Output the [x, y] coordinate of the center of the cell containing the given text.  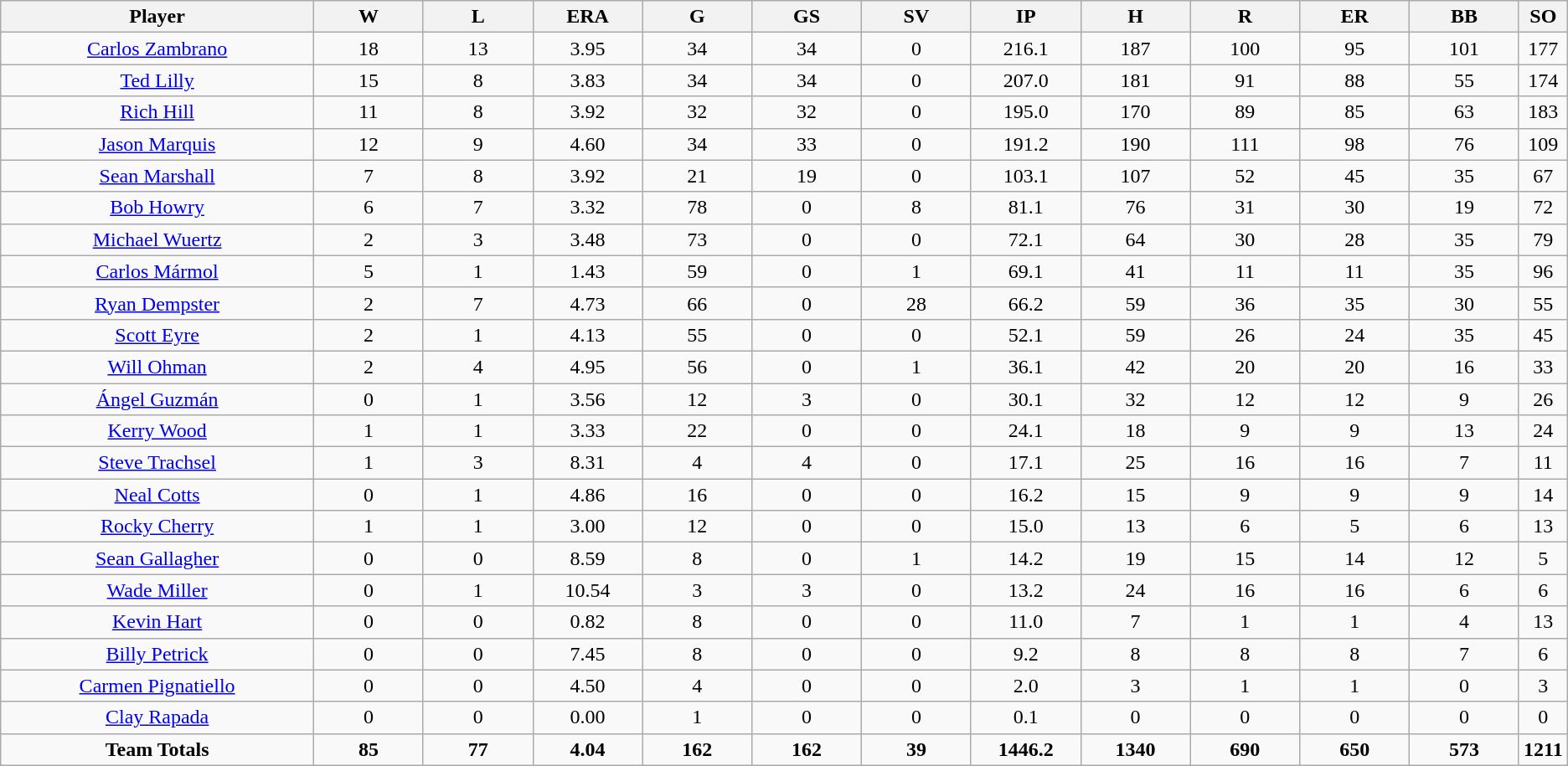
96 [1543, 271]
64 [1136, 239]
41 [1136, 271]
36 [1245, 303]
ER [1355, 17]
73 [697, 239]
Wade Miller [157, 590]
9.2 [1025, 654]
Kerry Wood [157, 431]
30.1 [1025, 399]
109 [1543, 144]
Carlos Zambrano [157, 49]
111 [1245, 144]
190 [1136, 144]
81.1 [1025, 208]
3.32 [588, 208]
3.56 [588, 399]
Scott Eyre [157, 335]
181 [1136, 80]
2.0 [1025, 686]
216.1 [1025, 49]
14.2 [1025, 558]
207.0 [1025, 80]
22 [697, 431]
1211 [1543, 749]
Rocky Cherry [157, 527]
13.2 [1025, 590]
11.0 [1025, 622]
63 [1464, 112]
91 [1245, 80]
Sean Gallagher [157, 558]
98 [1355, 144]
1340 [1136, 749]
Carlos Mármol [157, 271]
79 [1543, 239]
174 [1543, 80]
10.54 [588, 590]
0.00 [588, 717]
ERA [588, 17]
89 [1245, 112]
52.1 [1025, 335]
72.1 [1025, 239]
17.1 [1025, 463]
Michael Wuertz [157, 239]
4.50 [588, 686]
78 [697, 208]
3.95 [588, 49]
573 [1464, 749]
BB [1464, 17]
Jason Marquis [157, 144]
100 [1245, 49]
3.33 [588, 431]
66 [697, 303]
31 [1245, 208]
4.73 [588, 303]
Ted Lilly [157, 80]
39 [916, 749]
4.13 [588, 335]
0.82 [588, 622]
101 [1464, 49]
107 [1136, 176]
Player [157, 17]
4.95 [588, 367]
7.45 [588, 654]
72 [1543, 208]
4.04 [588, 749]
42 [1136, 367]
0.1 [1025, 717]
103.1 [1025, 176]
170 [1136, 112]
Rich Hill [157, 112]
L [477, 17]
H [1136, 17]
15.0 [1025, 527]
Sean Marshall [157, 176]
GS [807, 17]
Team Totals [157, 749]
3.83 [588, 80]
SV [916, 17]
1.43 [588, 271]
Neal Cotts [157, 495]
Ryan Dempster [157, 303]
16.2 [1025, 495]
650 [1355, 749]
G [697, 17]
R [1245, 17]
3.00 [588, 527]
Clay Rapada [157, 717]
69.1 [1025, 271]
191.2 [1025, 144]
8.59 [588, 558]
Billy Petrick [157, 654]
177 [1543, 49]
1446.2 [1025, 749]
95 [1355, 49]
W [369, 17]
187 [1136, 49]
Will Ohman [157, 367]
25 [1136, 463]
88 [1355, 80]
24.1 [1025, 431]
Bob Howry [157, 208]
3.48 [588, 239]
195.0 [1025, 112]
Ángel Guzmán [157, 399]
36.1 [1025, 367]
Steve Trachsel [157, 463]
4.60 [588, 144]
77 [477, 749]
52 [1245, 176]
67 [1543, 176]
8.31 [588, 463]
690 [1245, 749]
183 [1543, 112]
Carmen Pignatiello [157, 686]
21 [697, 176]
56 [697, 367]
66.2 [1025, 303]
SO [1543, 17]
4.86 [588, 495]
IP [1025, 17]
Kevin Hart [157, 622]
